Provide the [x, y] coordinate of the cell's center where the given text is located.  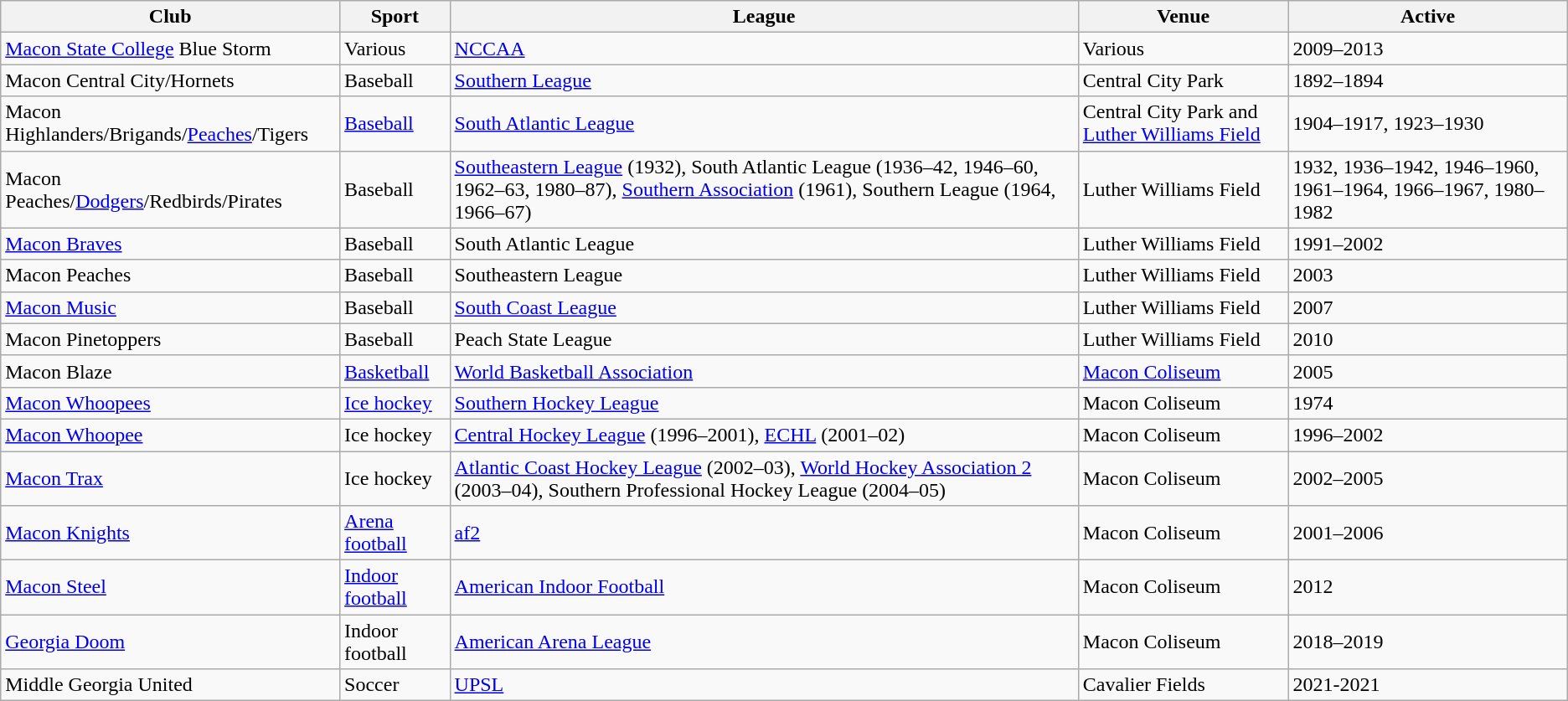
Macon Music [171, 307]
Club [171, 17]
Peach State League [764, 339]
UPSL [764, 685]
Macon Peaches [171, 276]
1904–1917, 1923–1930 [1427, 124]
League [764, 17]
af2 [764, 533]
1996–2002 [1427, 435]
Macon Blaze [171, 371]
2021-2021 [1427, 685]
Active [1427, 17]
Central City Park and Luther Williams Field [1183, 124]
Central City Park [1183, 80]
American Arena League [764, 642]
Macon Braves [171, 244]
Southeastern League (1932), South Atlantic League (1936–42, 1946–60, 1962–63, 1980–87), Southern Association (1961), Southern League (1964, 1966–67) [764, 189]
2010 [1427, 339]
World Basketball Association [764, 371]
Georgia Doom [171, 642]
Soccer [395, 685]
Sport [395, 17]
Macon Knights [171, 533]
Venue [1183, 17]
2012 [1427, 588]
Macon Steel [171, 588]
Macon Whoopee [171, 435]
Macon Peaches/Dodgers/Redbirds/Pirates [171, 189]
1892–1894 [1427, 80]
Southeastern League [764, 276]
1974 [1427, 403]
American Indoor Football [764, 588]
Central Hockey League (1996–2001), ECHL (2001–02) [764, 435]
1991–2002 [1427, 244]
Macon State College Blue Storm [171, 49]
Macon Central City/Hornets [171, 80]
Macon Pinetoppers [171, 339]
Macon Highlanders/Brigands/Peaches/Tigers [171, 124]
Macon Whoopees [171, 403]
Atlantic Coast Hockey League (2002–03), World Hockey Association 2 (2003–04), Southern Professional Hockey League (2004–05) [764, 477]
NCCAA [764, 49]
Basketball [395, 371]
2007 [1427, 307]
2009–2013 [1427, 49]
1932, 1936–1942, 1946–1960, 1961–1964, 1966–1967, 1980–1982 [1427, 189]
Cavalier Fields [1183, 685]
2018–2019 [1427, 642]
Southern Hockey League [764, 403]
Macon Trax [171, 477]
South Coast League [764, 307]
2005 [1427, 371]
Arena football [395, 533]
2002–2005 [1427, 477]
2001–2006 [1427, 533]
Southern League [764, 80]
Middle Georgia United [171, 685]
2003 [1427, 276]
